Return [x, y] of the center of cell containing provided text 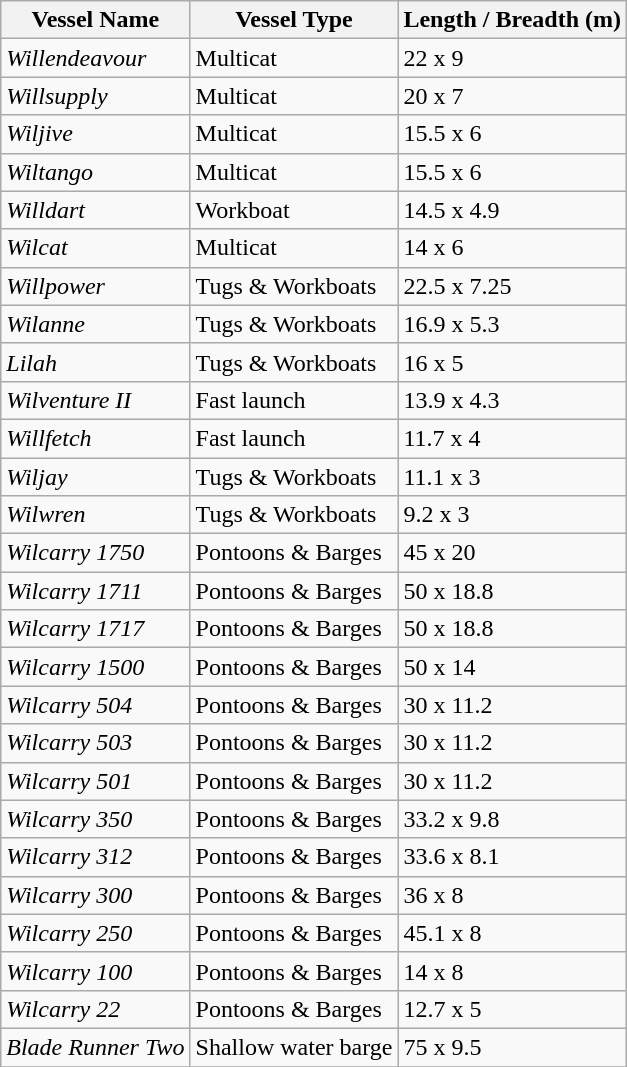
Wilcarry 1500 [96, 667]
Wilcarry 504 [96, 705]
13.9 x 4.3 [512, 400]
9.2 x 3 [512, 515]
Wilventure II [96, 400]
11.1 x 3 [512, 477]
Willsupply [96, 96]
Shallow water barge [294, 1047]
45.1 x 8 [512, 933]
Wilcarry 100 [96, 971]
Wilcarry 350 [96, 819]
Willfetch [96, 438]
50 x 14 [512, 667]
36 x 8 [512, 895]
Wilcarry 503 [96, 743]
Wilcarry 1750 [96, 553]
Wilcarry 312 [96, 857]
33.2 x 9.8 [512, 819]
33.6 x 8.1 [512, 857]
14.5 x 4.9 [512, 210]
20 x 7 [512, 96]
22.5 x 7.25 [512, 286]
Willdart [96, 210]
16.9 x 5.3 [512, 324]
11.7 x 4 [512, 438]
Wilcarry 1711 [96, 591]
Willendeavour [96, 58]
Wiltango [96, 172]
Wilcarry 1717 [96, 629]
Lilah [96, 362]
Wiljive [96, 134]
Vessel Name [96, 20]
Wilcarry 501 [96, 781]
45 x 20 [512, 553]
Wilwren [96, 515]
Wilcarry 300 [96, 895]
Wilcarry 22 [96, 1009]
Willpower [96, 286]
Vessel Type [294, 20]
12.7 x 5 [512, 1009]
Wilcarry 250 [96, 933]
14 x 8 [512, 971]
Wilanne [96, 324]
Workboat [294, 210]
14 x 6 [512, 248]
Length / Breadth (m) [512, 20]
Blade Runner Two [96, 1047]
Wiljay [96, 477]
Wilcat [96, 248]
22 x 9 [512, 58]
75 x 9.5 [512, 1047]
16 x 5 [512, 362]
